Locate the cell with the specified text and output its [X, Y] center coordinate. 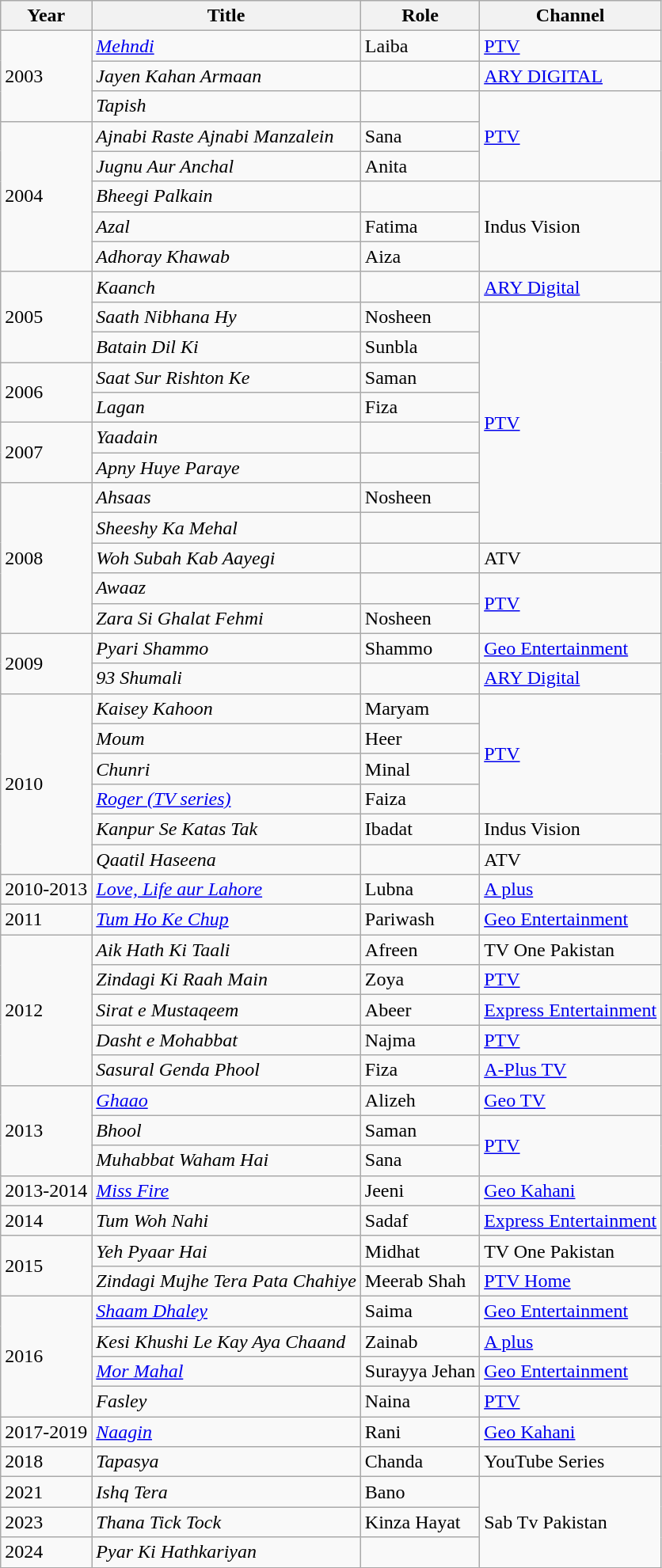
Channel [570, 16]
Shammo [420, 648]
Bhool [226, 1130]
Saath Nibhana Hy [226, 317]
Fasley [226, 1402]
2003 [46, 76]
Surayya Jehan [420, 1372]
Fatima [420, 226]
PTV Home [570, 1281]
A-Plus TV [570, 1070]
Lubna [420, 890]
Awaaz [226, 588]
Chanda [420, 1462]
2016 [46, 1356]
Thana Tick Tock [226, 1522]
2017-2019 [46, 1432]
2007 [46, 453]
Tapasya [226, 1462]
2018 [46, 1462]
Lagan [226, 408]
Afreen [420, 950]
Zoya [420, 980]
Shaam Dhaley [226, 1311]
Pyari Shammo [226, 648]
Qaatil Haseena [226, 859]
Azal [226, 226]
Ibadat [420, 829]
Tapish [226, 106]
Zindagi Ki Raah Main [226, 980]
2015 [46, 1266]
Role [420, 16]
Ghaao [226, 1100]
2013-2014 [46, 1190]
Year [46, 16]
Bheegi Palkain [226, 196]
2024 [46, 1552]
Apny Huye Paraye [226, 468]
Zainab [420, 1342]
93 Shumali [226, 678]
Chunri [226, 769]
Heer [420, 738]
Aiza [420, 256]
Jeeni [420, 1190]
Title [226, 16]
2006 [46, 393]
2004 [46, 196]
Kinza Hayat [420, 1522]
Love, Life aur Lahore [226, 890]
Meerab Shah [420, 1281]
Naagin [226, 1432]
Ajnabi Raste Ajnabi Manzalein [226, 136]
Batain Dil Ki [226, 347]
Kaisey Kahoon [226, 708]
Saat Sur Rishton Ke [226, 378]
Anita [420, 166]
Midhat [420, 1251]
Alizeh [420, 1100]
2021 [46, 1492]
Geo TV [570, 1100]
Sadaf [420, 1221]
2009 [46, 663]
Faiza [420, 799]
2012 [46, 1010]
2010-2013 [46, 890]
Yeh Pyaar Hai [226, 1251]
Moum [226, 738]
Jayen Kahan Armaan [226, 76]
Woh Subah Kab Aayegi [226, 558]
Sirat e Mustaqeem [226, 1010]
Ahsaas [226, 498]
Muhabbat Waham Hai [226, 1160]
Zindagi Mujhe Tera Pata Chahiye [226, 1281]
YouTube Series [570, 1462]
Roger (TV series) [226, 799]
Naina [420, 1402]
Pyar Ki Hathkariyan [226, 1552]
2014 [46, 1221]
Adhoray Khawab [226, 256]
2023 [46, 1522]
Sasural Genda Phool [226, 1070]
Jugnu Aur Anchal [226, 166]
Saima [420, 1311]
Abeer [420, 1010]
Miss Fire [226, 1190]
ARY DIGITAL [570, 76]
Tum Woh Nahi [226, 1221]
Mor Mahal [226, 1372]
Sheeshy Ka Mehal [226, 528]
2008 [46, 558]
Sunbla [420, 347]
Dasht e Mohabbat [226, 1040]
Kaanch [226, 287]
Zara Si Ghalat Fehmi [226, 618]
Kanpur Se Katas Tak [226, 829]
Najma [420, 1040]
Mehndi [226, 46]
Aik Hath Ki Taali [226, 950]
Minal [420, 769]
Sab Tv Pakistan [570, 1522]
Ishq Tera [226, 1492]
2010 [46, 784]
Rani [420, 1432]
Maryam [420, 708]
Tum Ho Ke Chup [226, 920]
Kesi Khushi Le Kay Aya Chaand [226, 1342]
Bano [420, 1492]
2005 [46, 317]
Pariwash [420, 920]
Laiba [420, 46]
Yaadain [226, 438]
2011 [46, 920]
2013 [46, 1130]
